Pinpoint the cell where the given text exists, returning its (X, Y) midpoint coordinate. 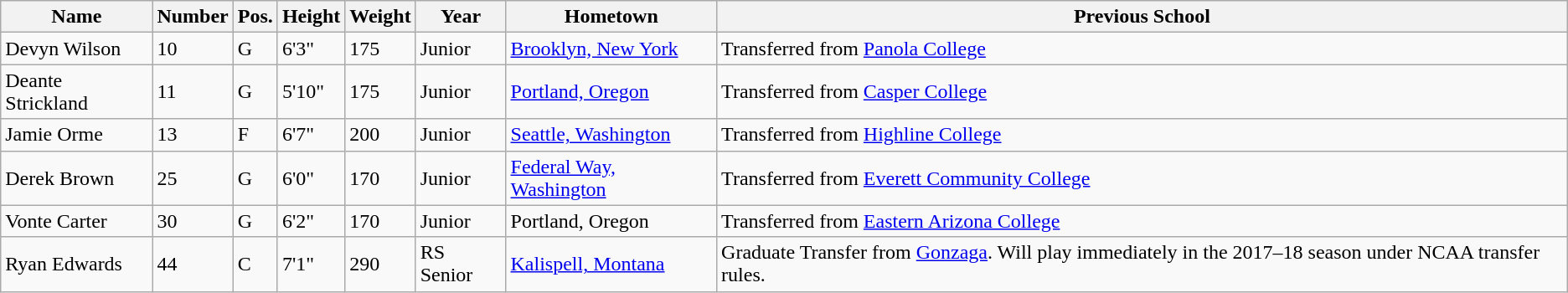
200 (380, 135)
Deante Strickland (77, 92)
Transferred from Panola College (1142, 49)
Devyn Wilson (77, 49)
Seattle, Washington (611, 135)
7'1" (311, 265)
RS Senior (461, 265)
Transferred from Everett Community College (1142, 177)
6'3" (311, 49)
Kalispell, Montana (611, 265)
13 (193, 135)
Number (193, 17)
F (255, 135)
44 (193, 265)
Ryan Edwards (77, 265)
Weight (380, 17)
5'10" (311, 92)
Previous School (1142, 17)
Graduate Transfer from Gonzaga. Will play immediately in the 2017–18 season under NCAA transfer rules. (1142, 265)
Jamie Orme (77, 135)
Hometown (611, 17)
Year (461, 17)
Transferred from Eastern Arizona College (1142, 221)
C (255, 265)
6'7" (311, 135)
Name (77, 17)
6'2" (311, 221)
10 (193, 49)
25 (193, 177)
11 (193, 92)
Transferred from Highline College (1142, 135)
Vonte Carter (77, 221)
6'0" (311, 177)
290 (380, 265)
Transferred from Casper College (1142, 92)
Height (311, 17)
Brooklyn, New York (611, 49)
Pos. (255, 17)
Derek Brown (77, 177)
Federal Way, Washington (611, 177)
30 (193, 221)
